Return (x, y) of the center of cell containing provided text 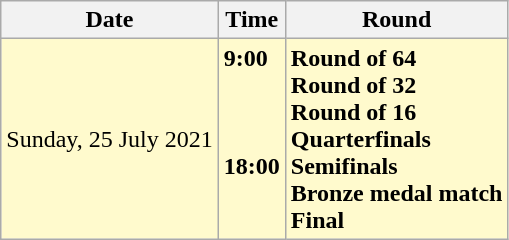
Round of 64Round of 32Round of 16QuarterfinalsSemifinalsBronze medal matchFinal (396, 139)
Sunday, 25 July 2021 (110, 139)
Time (252, 20)
9:00 18:00 (252, 139)
Date (110, 20)
Round (396, 20)
